For the text-containing cell, return its midpoint in [x, y] coordinate format. 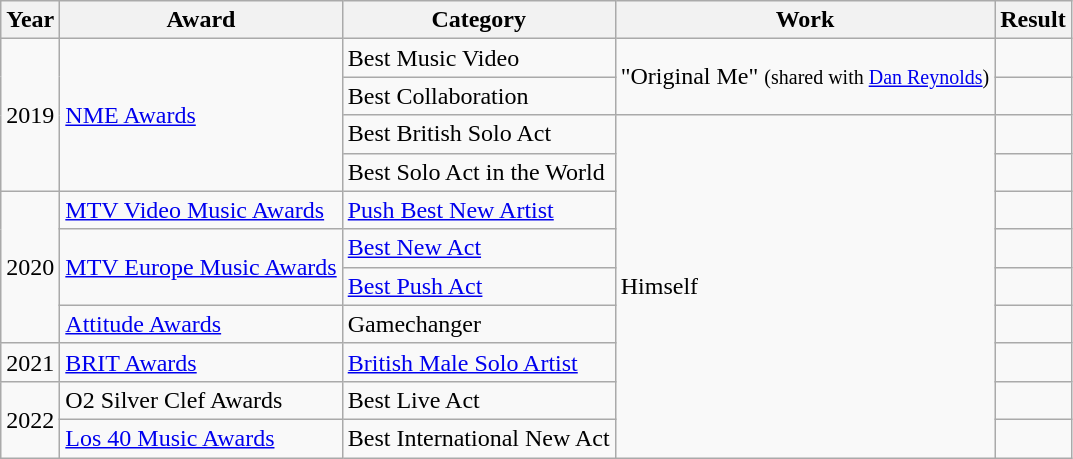
British Male Solo Artist [478, 362]
MTV Video Music Awards [201, 210]
Result [1033, 20]
2020 [30, 267]
O2 Silver Clef Awards [201, 400]
Best Collaboration [478, 96]
Attitude Awards [201, 324]
Best New Act [478, 248]
2021 [30, 362]
Los 40 Music Awards [201, 438]
Best Live Act [478, 400]
2022 [30, 419]
Push Best New Artist [478, 210]
Category [478, 20]
Gamechanger [478, 324]
MTV Europe Music Awards [201, 267]
Year [30, 20]
"Original Me" (shared with Dan Reynolds) [805, 77]
Best Music Video [478, 58]
2019 [30, 115]
Best International New Act [478, 438]
Best British Solo Act [478, 134]
NME Awards [201, 115]
BRIT Awards [201, 362]
Best Push Act [478, 286]
Work [805, 20]
Himself [805, 286]
Best Solo Act in the World [478, 172]
Award [201, 20]
